Locate the cell with the specified text and output its (X, Y) center coordinate. 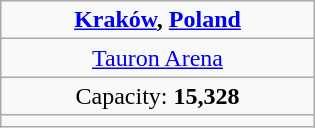
Kraków, Poland (158, 20)
Tauron Arena (158, 58)
Capacity: 15,328 (158, 96)
